Output the [X, Y] coordinate of the center of the cell containing the given text.  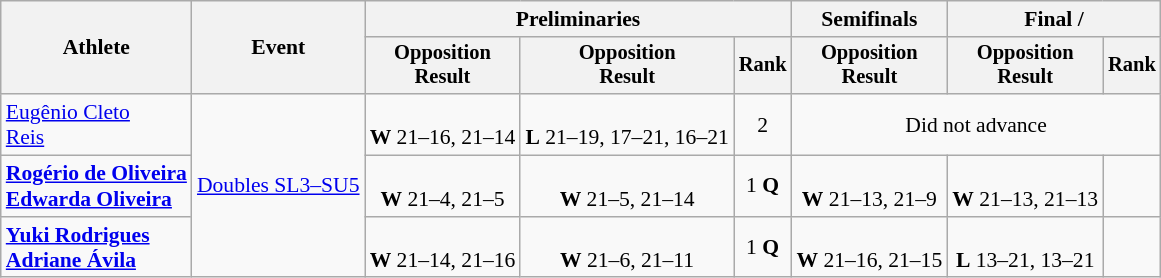
Eugênio Cleto Reis [96, 124]
2 [763, 124]
W 21–13, 21–13 [1025, 186]
Yuki RodriguesAdriane Ávila [96, 248]
Event [278, 48]
Athlete [96, 48]
W 21–16, 21–15 [869, 248]
W 21–6, 21–11 [626, 248]
W 21–14, 21–16 [443, 248]
Semifinals [869, 19]
W 21–4, 21–5 [443, 186]
Doubles SL3–SU5 [278, 186]
Final / [1054, 19]
Did not advance [976, 124]
L 13–21, 13–21 [1025, 248]
W 21–13, 21–9 [869, 186]
Preliminaries [578, 19]
W 21–5, 21–14 [626, 186]
W 21–16, 21–14 [443, 124]
L 21–19, 17–21, 16–21 [626, 124]
Rogério de OliveiraEdwarda Oliveira [96, 186]
